Detect which cell encompasses the target text, then output its (X, Y) center coordinate. 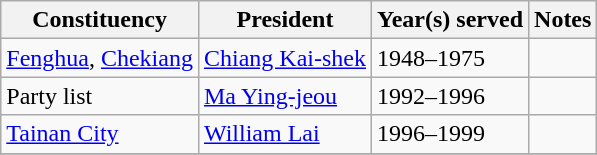
Ma Ying-jeou (284, 96)
1992–1996 (450, 96)
Constituency (100, 20)
Fenghua, Chekiang (100, 58)
President (284, 20)
Year(s) served (450, 20)
Chiang Kai-shek (284, 58)
Tainan City (100, 134)
Notes (563, 20)
1996–1999 (450, 134)
Party list (100, 96)
William Lai (284, 134)
1948–1975 (450, 58)
